For the text-containing cell, return its midpoint in [X, Y] coordinate format. 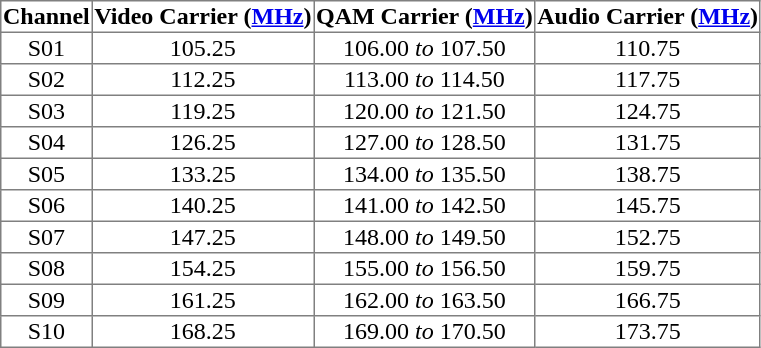
126.25 [203, 143]
S02 [46, 80]
159.75 [648, 269]
145.75 [648, 206]
134.00 to 135.50 [424, 174]
127.00 to 128.50 [424, 143]
173.75 [648, 332]
140.25 [203, 206]
S03 [46, 111]
120.00 to 121.50 [424, 111]
Audio Carrier (MHz) [648, 17]
Video Carrier (MHz) [203, 17]
112.25 [203, 80]
169.00 to 170.50 [424, 332]
S09 [46, 300]
105.25 [203, 48]
Channel [46, 17]
162.00 to 163.50 [424, 300]
138.75 [648, 174]
166.75 [648, 300]
113.00 to 114.50 [424, 80]
110.75 [648, 48]
141.00 to 142.50 [424, 206]
S08 [46, 269]
S07 [46, 237]
131.75 [648, 143]
119.25 [203, 111]
S06 [46, 206]
106.00 to 107.50 [424, 48]
S05 [46, 174]
QAM Carrier (MHz) [424, 17]
161.25 [203, 300]
148.00 to 149.50 [424, 237]
124.75 [648, 111]
S01 [46, 48]
S04 [46, 143]
168.25 [203, 332]
152.75 [648, 237]
S10 [46, 332]
147.25 [203, 237]
154.25 [203, 269]
133.25 [203, 174]
117.75 [648, 80]
155.00 to 156.50 [424, 269]
